From the cell containing the given text, extract its center point as [x, y] coordinate. 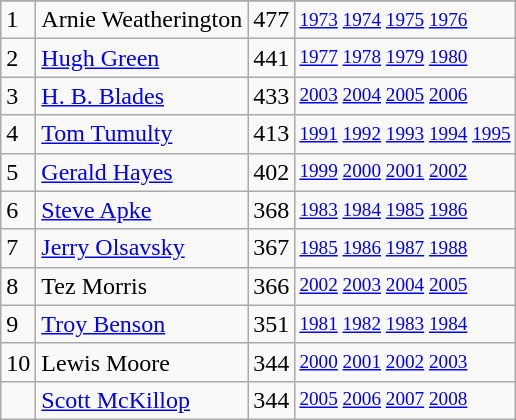
1977 1978 1979 1980 [405, 58]
2 [18, 58]
Jerry Olsavsky [142, 248]
1981 1982 1983 1984 [405, 324]
6 [18, 210]
1985 1986 1987 1988 [405, 248]
477 [272, 20]
351 [272, 324]
1973 1974 1975 1976 [405, 20]
1 [18, 20]
9 [18, 324]
1991 1992 1993 1994 1995 [405, 134]
441 [272, 58]
367 [272, 248]
Steve Apke [142, 210]
H. B. Blades [142, 96]
402 [272, 172]
2000 2001 2002 2003 [405, 362]
3 [18, 96]
Gerald Hayes [142, 172]
2005 2006 2007 2008 [405, 400]
10 [18, 362]
2002 2003 2004 2005 [405, 286]
Tom Tumulty [142, 134]
Scott McKillop [142, 400]
1983 1984 1985 1986 [405, 210]
368 [272, 210]
7 [18, 248]
433 [272, 96]
5 [18, 172]
413 [272, 134]
8 [18, 286]
Lewis Moore [142, 362]
2003 2004 2005 2006 [405, 96]
4 [18, 134]
Hugh Green [142, 58]
1999 2000 2001 2002 [405, 172]
Troy Benson [142, 324]
366 [272, 286]
Arnie Weatherington [142, 20]
Tez Morris [142, 286]
